From the cell containing the given text, extract its center point as (x, y) coordinate. 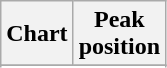
Peakposition (119, 34)
Chart (37, 34)
